From the cell containing the given text, extract its center point as (X, Y) coordinate. 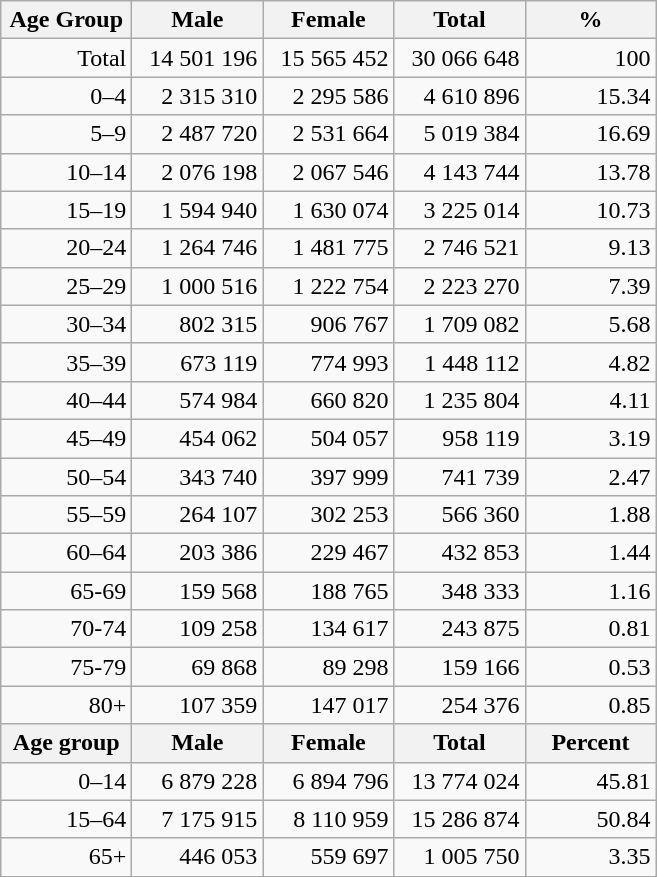
% (590, 20)
45.81 (590, 781)
673 119 (198, 362)
69 868 (198, 667)
9.13 (590, 248)
343 740 (198, 477)
2 067 546 (328, 172)
6 894 796 (328, 781)
1 709 082 (460, 324)
107 359 (198, 705)
1 630 074 (328, 210)
504 057 (328, 438)
2 076 198 (198, 172)
2 223 270 (460, 286)
2 295 586 (328, 96)
15–64 (66, 819)
741 739 (460, 477)
45–49 (66, 438)
1 000 516 (198, 286)
4 610 896 (460, 96)
30–34 (66, 324)
774 993 (328, 362)
4 143 744 (460, 172)
3.19 (590, 438)
5.68 (590, 324)
254 376 (460, 705)
159 166 (460, 667)
Age Group (66, 20)
7.39 (590, 286)
1.44 (590, 553)
4.11 (590, 400)
159 568 (198, 591)
10–14 (66, 172)
Percent (590, 743)
8 110 959 (328, 819)
0–4 (66, 96)
10.73 (590, 210)
906 767 (328, 324)
50–54 (66, 477)
3 225 014 (460, 210)
1 235 804 (460, 400)
30 066 648 (460, 58)
0.81 (590, 629)
147 017 (328, 705)
1 222 754 (328, 286)
1 005 750 (460, 857)
25–29 (66, 286)
958 119 (460, 438)
89 298 (328, 667)
2 531 664 (328, 134)
Age group (66, 743)
559 697 (328, 857)
432 853 (460, 553)
100 (590, 58)
1.88 (590, 515)
50.84 (590, 819)
80+ (66, 705)
40–44 (66, 400)
134 617 (328, 629)
1 594 940 (198, 210)
264 107 (198, 515)
229 467 (328, 553)
3.35 (590, 857)
15–19 (66, 210)
0.85 (590, 705)
7 175 915 (198, 819)
70-74 (66, 629)
15 286 874 (460, 819)
203 386 (198, 553)
1.16 (590, 591)
13 774 024 (460, 781)
20–24 (66, 248)
35–39 (66, 362)
1 448 112 (460, 362)
75-79 (66, 667)
2 315 310 (198, 96)
454 062 (198, 438)
15 565 452 (328, 58)
660 820 (328, 400)
802 315 (198, 324)
0.53 (590, 667)
65+ (66, 857)
4.82 (590, 362)
1 264 746 (198, 248)
348 333 (460, 591)
188 765 (328, 591)
15.34 (590, 96)
55–59 (66, 515)
5 019 384 (460, 134)
243 875 (460, 629)
2.47 (590, 477)
65-69 (66, 591)
13.78 (590, 172)
446 053 (198, 857)
1 481 775 (328, 248)
14 501 196 (198, 58)
302 253 (328, 515)
6 879 228 (198, 781)
5–9 (66, 134)
574 984 (198, 400)
0–14 (66, 781)
2 746 521 (460, 248)
2 487 720 (198, 134)
566 360 (460, 515)
16.69 (590, 134)
109 258 (198, 629)
60–64 (66, 553)
397 999 (328, 477)
